Provide the (X, Y) coordinate of the cell's center where the given text is located.  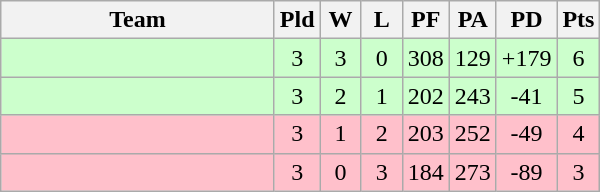
+179 (526, 58)
-49 (526, 134)
4 (578, 134)
184 (426, 172)
Pts (578, 20)
6 (578, 58)
-89 (526, 172)
202 (426, 96)
308 (426, 58)
PA (472, 20)
243 (472, 96)
203 (426, 134)
-41 (526, 96)
PD (526, 20)
L (382, 20)
Team (138, 20)
273 (472, 172)
129 (472, 58)
Pld (297, 20)
5 (578, 96)
252 (472, 134)
W (340, 20)
PF (426, 20)
